Return the [x, y] coordinate for the center point of the cell that contains the specified text.  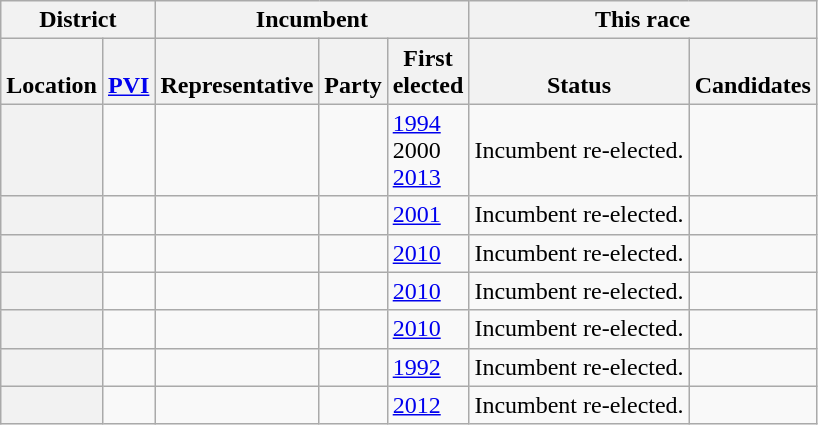
Representative [237, 72]
This race [642, 20]
Candidates [752, 72]
2012 [428, 405]
District [78, 20]
1992 [428, 367]
Location [52, 72]
Firstelected [428, 72]
Party [353, 72]
Status [579, 72]
19942000 2013 [428, 150]
PVI [128, 72]
2001 [428, 215]
Incumbent [312, 20]
